Detect which cell encompasses the target text, then output its [x, y] center coordinate. 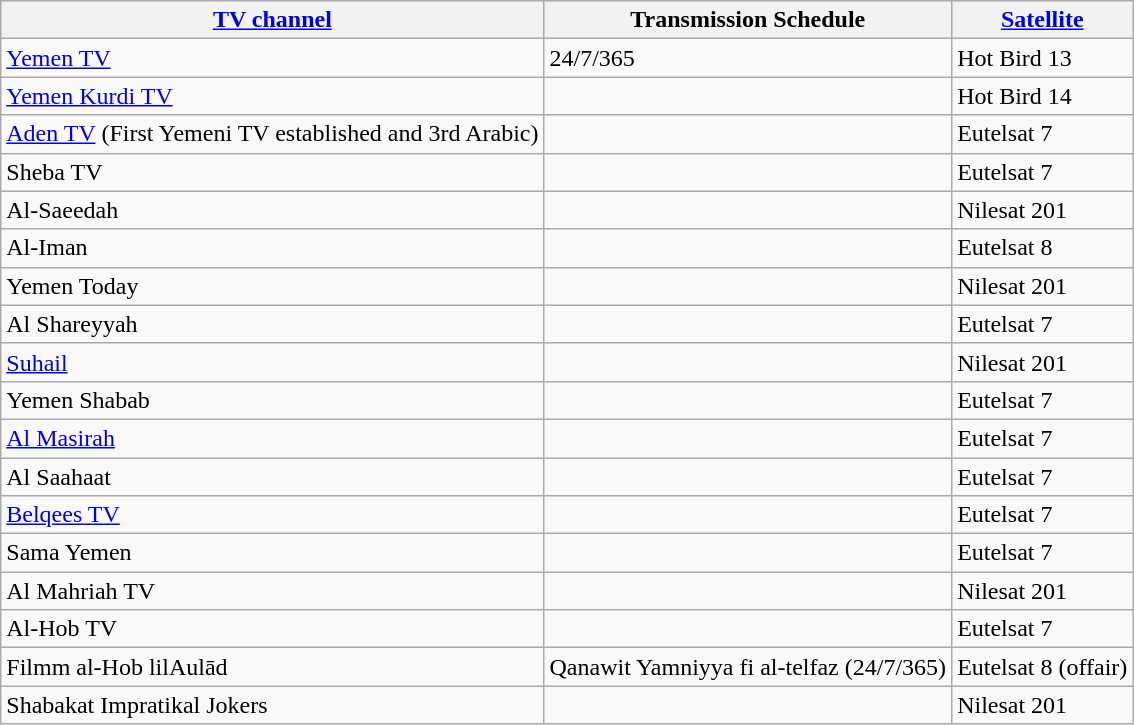
Eutelsat 8 (offair) [1042, 667]
Al Shareyyah [272, 324]
Yemen TV [272, 58]
Sama Yemen [272, 553]
Hot Bird 14 [1042, 96]
Satellite [1042, 20]
Yemen Today [272, 286]
Al-Iman [272, 248]
24/7/365 [748, 58]
Al Mahriah TV [272, 591]
Shabakat Impratikal Jokers [272, 705]
Yemen Kurdi TV [272, 96]
TV channel [272, 20]
Sheba TV [272, 172]
Al Masirah [272, 438]
Qanawit Yamniyya fi al-telfaz (24/7/365) [748, 667]
Yemen Shabab [272, 400]
Eutelsat 8 [1042, 248]
Al Saahaat [272, 477]
Aden TV (First Yemeni TV established and 3rd Arabic) [272, 134]
Al-Saeedah [272, 210]
Hot Bird 13 [1042, 58]
Filmm al-Hob lilAulād [272, 667]
Al-Hob TV [272, 629]
Transmission Schedule [748, 20]
Belqees TV [272, 515]
Suhail [272, 362]
